From the cell containing the given text, extract its center point as [x, y] coordinate. 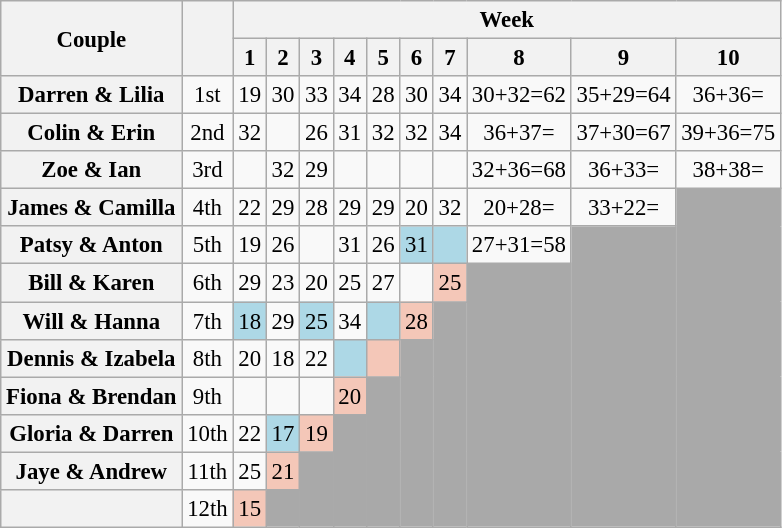
Couple [92, 38]
6 [416, 58]
Dennis & Izabela [92, 358]
8th [208, 358]
Colin & Erin [92, 133]
8 [520, 58]
Patsy & Anton [92, 245]
12th [208, 509]
2 [282, 58]
2nd [208, 133]
23 [282, 283]
27 [382, 283]
33 [316, 95]
33+22= [624, 208]
36+33= [624, 170]
27+31=58 [520, 245]
32+36=68 [520, 170]
Bill & Karen [92, 283]
3 [316, 58]
39+36=75 [728, 133]
21 [282, 471]
7th [208, 321]
1 [250, 58]
38+38= [728, 170]
9 [624, 58]
4th [208, 208]
5th [208, 245]
30+32=62 [520, 95]
9th [208, 396]
Zoe & Ian [92, 170]
1st [208, 95]
Week [507, 20]
Darren & Lilia [92, 95]
7 [450, 58]
20+28= [520, 208]
11th [208, 471]
36+37= [520, 133]
Jaye & Andrew [92, 471]
36+36= [728, 95]
15 [250, 509]
17 [282, 433]
James & Camilla [92, 208]
3rd [208, 170]
35+29=64 [624, 95]
10th [208, 433]
Will & Hanna [92, 321]
10 [728, 58]
5 [382, 58]
Fiona & Brendan [92, 396]
37+30=67 [624, 133]
Gloria & Darren [92, 433]
6th [208, 283]
4 [350, 58]
